Scan for the cell matching the given text and deliver its [x, y] coordinate at center. 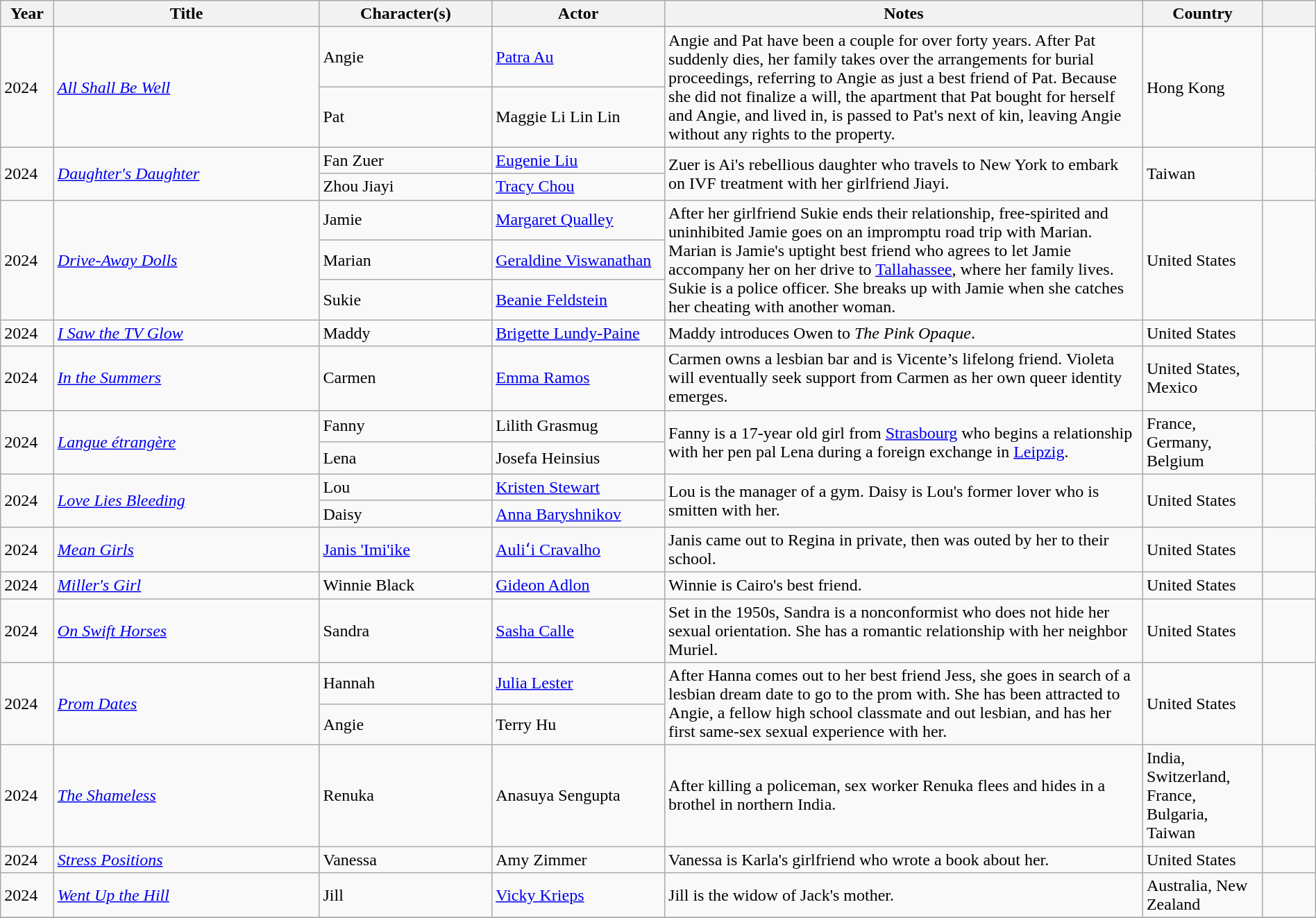
Zuer is Ai's rebellious daughter who travels to New York to embark on IVF treatment with her girlfriend Jiayi. [904, 173]
Emma Ramos [579, 378]
Hannah [405, 683]
United States, Mexico [1202, 378]
Janis came out to Regina in private, then was outed by her to their school. [904, 550]
Actor [579, 14]
Sasha Calle [579, 630]
Julia Lester [579, 683]
On Swift Horses [186, 630]
Eugenie Liu [579, 160]
Lilith Grasmug [579, 426]
Australia, New Zealand [1202, 895]
Amy Zimmer [579, 860]
Mean Girls [186, 550]
Went Up the Hill [186, 895]
Brigette Lundy-Paine [579, 333]
Daisy [405, 513]
Daughter's Daughter [186, 173]
Winnie Black [405, 585]
Marian [405, 260]
Sukie [405, 300]
Gideon Adlon [579, 585]
Janis 'Imi'ike [405, 550]
Kristen Stewart [579, 487]
Jill [405, 895]
Margaret Qualley [579, 220]
Maddy introduces Owen to The Pink Opaque. [904, 333]
Lena [405, 458]
Notes [904, 14]
Love Lies Bleeding [186, 500]
The Shameless [186, 796]
Carmen [405, 378]
Maddy [405, 333]
Auliʻi Cravalho [579, 550]
Geraldine Viswanathan [579, 260]
Anasuya Sengupta [579, 796]
Anna Baryshnikov [579, 513]
Maggie Li Lin Lin [579, 117]
Renuka [405, 796]
Year [28, 14]
Zhou Jiayi [405, 187]
All Shall Be Well [186, 87]
Terry Hu [579, 724]
Lou is the manager of a gym. Daisy is Lou's former lover who is smitten with her. [904, 500]
Winnie is Cairo's best friend. [904, 585]
Fanny is a 17-year old girl from Strasbourg who begins a relationship with her pen pal Lena during a foreign exchange in Leipzig. [904, 442]
Patra Au [579, 57]
I Saw the TV Glow [186, 333]
France, Germany, Belgium [1202, 442]
Sandra [405, 630]
India, Switzerland, France, Bulgaria, Taiwan [1202, 796]
Jill is the widow of Jack's mother. [904, 895]
Hong Kong [1202, 87]
Set in the 1950s, Sandra is a nonconformist who does not hide her sexual orientation. She has a romantic relationship with her neighbor Muriel. [904, 630]
Jamie [405, 220]
Beanie Feldstein [579, 300]
Stress Positions [186, 860]
Vanessa is Karla's girlfriend who wrote a book about her. [904, 860]
Langue étrangère [186, 442]
Prom Dates [186, 704]
Fanny [405, 426]
Fan Zuer [405, 160]
Miller's Girl [186, 585]
Josefa Heinsius [579, 458]
Tracy Chou [579, 187]
Taiwan [1202, 173]
After killing a policeman, sex worker Renuka flees and hides in a brothel in northern India. [904, 796]
Drive-Away Dolls [186, 260]
Lou [405, 487]
In the Summers [186, 378]
Character(s) [405, 14]
Vicky Krieps [579, 895]
Vanessa [405, 860]
Country [1202, 14]
Carmen owns a lesbian bar and is Vicente’s lifelong friend. Violeta will eventually seek support from Carmen as her own queer identity emerges. [904, 378]
Pat [405, 117]
Title [186, 14]
